Return the [X, Y] coordinate for the center point of the cell that contains the specified text.  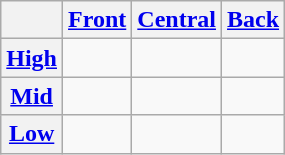
Low [32, 134]
Front [98, 20]
Central [177, 20]
High [32, 58]
Back [254, 20]
Mid [32, 96]
